Capture the cell that displays the provided text and extract its [X, Y] central coordinate. 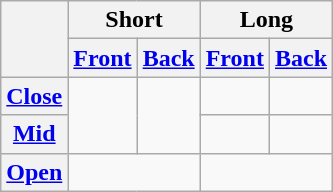
Open [34, 172]
Short [134, 20]
Long [266, 20]
Close [34, 96]
Mid [34, 134]
